Return the [X, Y] coordinate for the center point of the cell that contains the specified text.  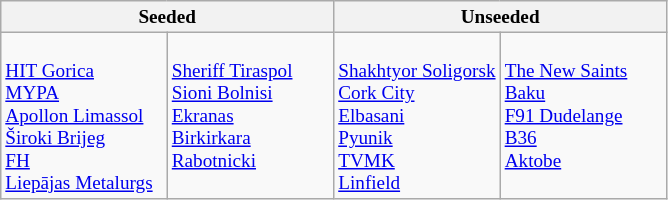
Unseeded [500, 17]
Shakhtyor Soligorsk Cork City Elbasani Pyunik TVMK Linfield [417, 116]
Sheriff Tiraspol Sioni Bolnisi Ekranas Birkirkara Rabotnicki [250, 116]
Seeded [168, 17]
HIT Gorica MYPA Apollon Limassol Široki Brijeg FH Liepājas Metalurgs [84, 116]
The New Saints Baku F91 Dudelange B36 Aktobe [583, 116]
